Determine the (X, Y) coordinate at the center of the cell enclosing the given text.  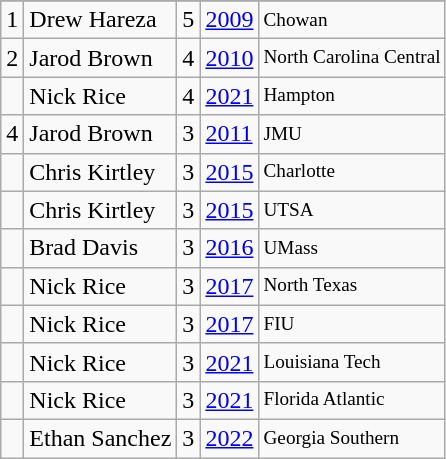
Drew Hareza (100, 20)
2009 (230, 20)
5 (188, 20)
JMU (352, 134)
2011 (230, 134)
2 (12, 58)
Florida Atlantic (352, 400)
North Carolina Central (352, 58)
Hampton (352, 96)
Louisiana Tech (352, 362)
Ethan Sanchez (100, 438)
2016 (230, 248)
2022 (230, 438)
UMass (352, 248)
Chowan (352, 20)
1 (12, 20)
FIU (352, 324)
Brad Davis (100, 248)
Georgia Southern (352, 438)
2010 (230, 58)
North Texas (352, 286)
UTSA (352, 210)
Charlotte (352, 172)
